Locate the cell with the specified text and output its [X, Y] center coordinate. 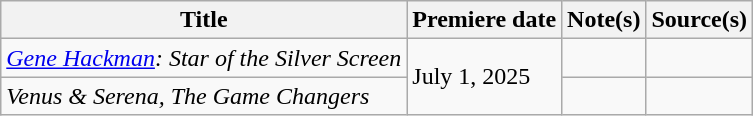
July 1, 2025 [484, 77]
Gene Hackman: Star of the Silver Screen [204, 58]
Title [204, 20]
Source(s) [700, 20]
Venus & Serena, The Game Changers [204, 96]
Premiere date [484, 20]
Note(s) [604, 20]
